Search for the cell housing the specified text and yield its (X, Y) center coordinate. 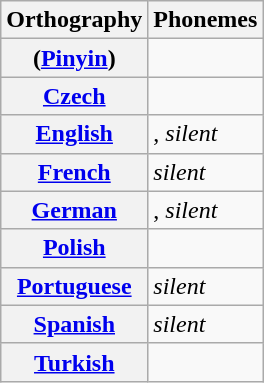
English (74, 134)
Spanish (74, 324)
Phonemes (206, 20)
Portuguese (74, 286)
Orthography (74, 20)
Polish (74, 248)
Czech (74, 96)
Turkish (74, 362)
German (74, 210)
(Pinyin) (74, 58)
French (74, 172)
